Return the (x, y) coordinate for the center point of the cell that contains the specified text.  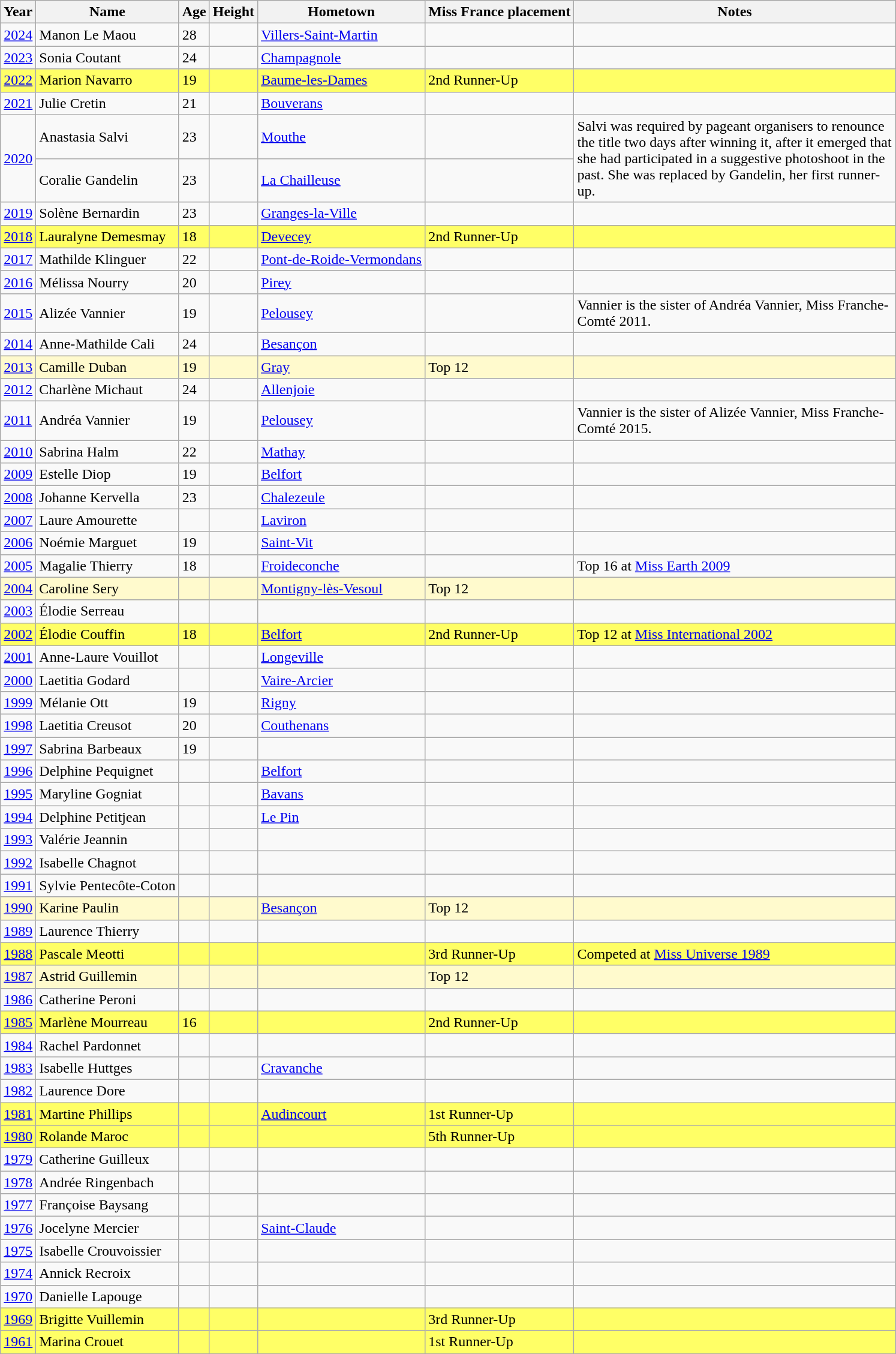
1985 (18, 1022)
2004 (18, 589)
Jocelyne Mercier (107, 1228)
1983 (18, 1068)
Le Pin (342, 817)
16 (194, 1022)
Brigitte Vuillemin (107, 1319)
2002 (18, 634)
2000 (18, 680)
Manon Le Maou (107, 35)
1981 (18, 1114)
Delphine Pequignet (107, 771)
1970 (18, 1296)
2008 (18, 497)
Mélissa Nourry (107, 282)
Audincourt (342, 1114)
2007 (18, 520)
28 (194, 35)
Rigny (342, 702)
Pascale Meotti (107, 954)
Andrée Ringenbach (107, 1182)
Magalie Thierry (107, 566)
21 (194, 103)
Villers-Saint-Martin (342, 35)
Anne-Laure Vouillot (107, 657)
Mouthe (342, 137)
Anne-Mathilde Cali (107, 344)
Notes (735, 12)
Sabrina Halm (107, 452)
Martine Phillips (107, 1114)
Chalezeule (342, 497)
Anastasia Salvi (107, 137)
Françoise Baysang (107, 1205)
Montigny-lès-Vesoul (342, 589)
Top 12 at Miss International 2002 (735, 634)
1996 (18, 771)
1980 (18, 1137)
2001 (18, 657)
5th Runner-Up (500, 1137)
Valérie Jeannin (107, 840)
1993 (18, 840)
Solène Bernardin (107, 214)
2012 (18, 390)
2017 (18, 259)
Sonia Coutant (107, 58)
La Chailleuse (342, 180)
Cravanche (342, 1068)
1999 (18, 702)
Sylvie Pentecôte-Coton (107, 885)
Vannier is the sister of Andréa Vannier, Miss Franche-Comté 2011. (735, 313)
Longeville (342, 657)
Vannier is the sister of Alizée Vannier, Miss Franche-Comté 2015. (735, 421)
1987 (18, 977)
1976 (18, 1228)
Camille Duban (107, 367)
Saint-Vit (342, 543)
Isabelle Chagnot (107, 863)
1990 (18, 908)
Hometown (342, 12)
Laure Amourette (107, 520)
Laviron (342, 520)
Name (107, 12)
Annick Recroix (107, 1274)
Granges-la-Ville (342, 214)
Rachel Pardonnet (107, 1045)
Astrid Guillemin (107, 977)
Year (18, 12)
1989 (18, 931)
Élodie Couffin (107, 634)
2019 (18, 214)
Isabelle Huttges (107, 1068)
1974 (18, 1274)
2022 (18, 80)
Marion Navarro (107, 80)
Danielle Lapouge (107, 1296)
Bouverans (342, 103)
2018 (18, 236)
Gray (342, 367)
Rolande Maroc (107, 1137)
2003 (18, 611)
1975 (18, 1251)
1979 (18, 1160)
Lauralyne Demesmay (107, 236)
1994 (18, 817)
2005 (18, 566)
2010 (18, 452)
Miss France placement (500, 12)
Bavans (342, 794)
2014 (18, 344)
2024 (18, 35)
2021 (18, 103)
1991 (18, 885)
Mélanie Ott (107, 702)
1986 (18, 999)
Age (194, 12)
2011 (18, 421)
1995 (18, 794)
Alizée Vannier (107, 313)
1992 (18, 863)
Charlène Michaut (107, 390)
Laurence Thierry (107, 931)
Champagnole (342, 58)
Andréa Vannier (107, 421)
Karine Paulin (107, 908)
Allenjoie (342, 390)
Sabrina Barbeaux (107, 748)
Johanne Kervella (107, 497)
Couthenans (342, 725)
Froideconche (342, 566)
Coralie Gandelin (107, 180)
Top 16 at Miss Earth 2009 (735, 566)
Pirey (342, 282)
Laetitia Godard (107, 680)
Noémie Marguet (107, 543)
1984 (18, 1045)
Height (233, 12)
2016 (18, 282)
2015 (18, 313)
1978 (18, 1182)
Caroline Sery (107, 589)
Laurence Dore (107, 1091)
1988 (18, 954)
Catherine Peroni (107, 999)
Élodie Serreau (107, 611)
1969 (18, 1319)
Marlène Mourreau (107, 1022)
Mathay (342, 452)
Isabelle Crouvoissier (107, 1251)
2006 (18, 543)
Catherine Guilleux (107, 1160)
Saint-Claude (342, 1228)
1982 (18, 1091)
Mathilde Klinguer (107, 259)
Julie Cretin (107, 103)
Pont-de-Roide-Vermondans (342, 259)
Vaire-Arcier (342, 680)
Marina Crouet (107, 1342)
2023 (18, 58)
2009 (18, 475)
Delphine Petitjean (107, 817)
Devecey (342, 236)
2020 (18, 158)
1961 (18, 1342)
Competed at Miss Universe 1989 (735, 954)
Estelle Diop (107, 475)
Maryline Gogniat (107, 794)
Laetitia Creusot (107, 725)
2013 (18, 367)
1997 (18, 748)
1977 (18, 1205)
1998 (18, 725)
Baume-les-Dames (342, 80)
